Detect which cell encompasses the target text, then output its (x, y) center coordinate. 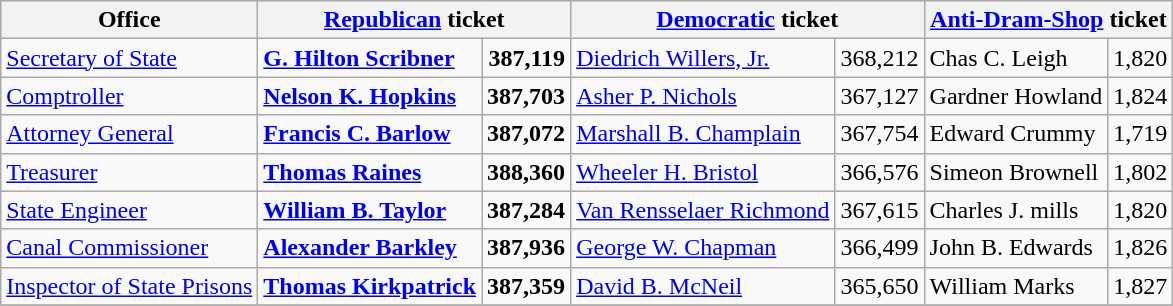
Edward Crummy (1016, 134)
1,824 (1140, 96)
366,499 (880, 248)
367,127 (880, 96)
State Engineer (130, 210)
Attorney General (130, 134)
Alexander Barkley (370, 248)
Marshall B. Champlain (703, 134)
Wheeler H. Bristol (703, 172)
388,360 (526, 172)
Anti-Dram-Shop ticket (1048, 20)
387,359 (526, 286)
1,719 (1140, 134)
Inspector of State Prisons (130, 286)
1,826 (1140, 248)
1,827 (1140, 286)
Van Rensselaer Richmond (703, 210)
Canal Commissioner (130, 248)
David B. McNeil (703, 286)
Diedrich Willers, Jr. (703, 58)
Nelson K. Hopkins (370, 96)
Office (130, 20)
387,072 (526, 134)
Democratic ticket (748, 20)
Asher P. Nichols (703, 96)
367,754 (880, 134)
Republican ticket (414, 20)
George W. Chapman (703, 248)
William B. Taylor (370, 210)
John B. Edwards (1016, 248)
Secretary of State (130, 58)
367,615 (880, 210)
G. Hilton Scribner (370, 58)
365,650 (880, 286)
Francis C. Barlow (370, 134)
Gardner Howland (1016, 96)
387,936 (526, 248)
Simeon Brownell (1016, 172)
368,212 (880, 58)
1,802 (1140, 172)
Charles J. mills (1016, 210)
Thomas Raines (370, 172)
387,284 (526, 210)
William Marks (1016, 286)
Thomas Kirkpatrick (370, 286)
366,576 (880, 172)
Comptroller (130, 96)
387,703 (526, 96)
Chas C. Leigh (1016, 58)
Treasurer (130, 172)
387,119 (526, 58)
